Identify which cell holds the provided text, then report its [x, y] central coordinate. 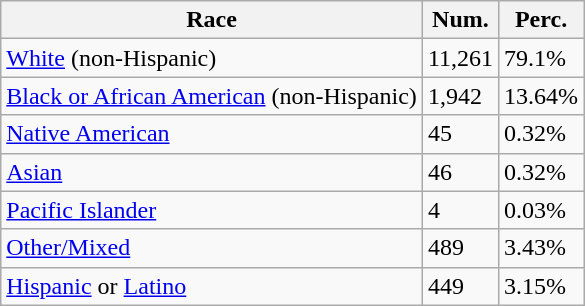
Pacific Islander [212, 210]
3.43% [542, 248]
1,942 [460, 96]
0.03% [542, 210]
46 [460, 172]
Native American [212, 134]
Num. [460, 20]
45 [460, 134]
Asian [212, 172]
489 [460, 248]
Black or African American (non-Hispanic) [212, 96]
79.1% [542, 58]
Hispanic or Latino [212, 286]
3.15% [542, 286]
White (non-Hispanic) [212, 58]
4 [460, 210]
Other/Mixed [212, 248]
Race [212, 20]
449 [460, 286]
11,261 [460, 58]
Perc. [542, 20]
13.64% [542, 96]
